Extract the [X, Y] coordinate from the center of the cell holding the provided text.  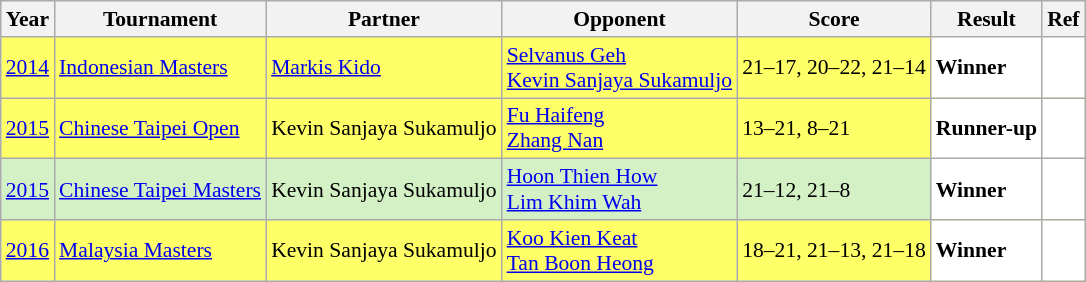
21–12, 21–8 [834, 190]
Koo Kien Keat Tan Boon Heong [620, 250]
18–21, 21–13, 21–18 [834, 250]
Chinese Taipei Masters [160, 190]
13–21, 8–21 [834, 128]
Markis Kido [384, 68]
Fu Haifeng Zhang Nan [620, 128]
21–17, 20–22, 21–14 [834, 68]
Hoon Thien How Lim Khim Wah [620, 190]
Chinese Taipei Open [160, 128]
Partner [384, 19]
Opponent [620, 19]
Result [986, 19]
Runner-up [986, 128]
2016 [28, 250]
Malaysia Masters [160, 250]
Selvanus Geh Kevin Sanjaya Sukamuljo [620, 68]
Ref [1063, 19]
Indonesian Masters [160, 68]
Score [834, 19]
Tournament [160, 19]
2014 [28, 68]
Year [28, 19]
